Search for the cell housing the specified text and yield its [X, Y] center coordinate. 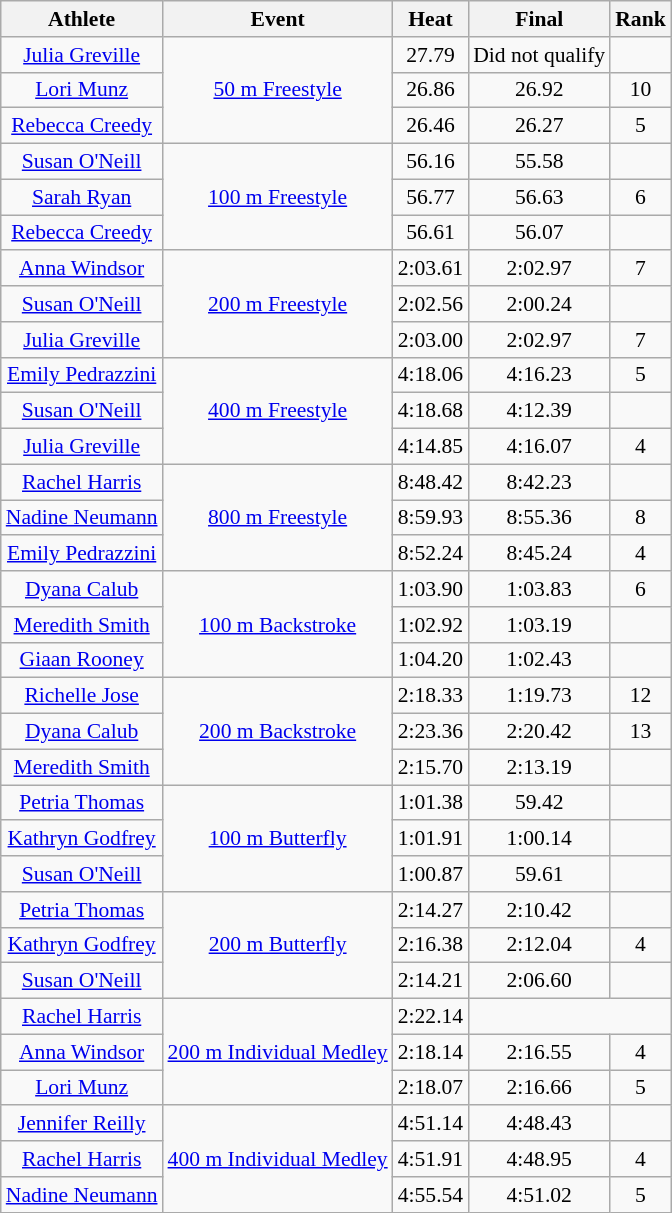
27.79 [430, 55]
4:51.91 [430, 1159]
13 [640, 732]
4:48.95 [539, 1159]
Sarah Ryan [82, 197]
4:14.85 [430, 447]
56.63 [539, 197]
8:42.23 [539, 482]
1:03.19 [539, 625]
8:55.36 [539, 518]
8 [640, 518]
2:16.38 [430, 945]
Richelle Jose [82, 696]
Jennifer Reilly [82, 1124]
1:03.83 [539, 589]
100 m Freestyle [278, 198]
2:13.19 [539, 767]
26.27 [539, 126]
2:06.60 [539, 981]
50 m Freestyle [278, 90]
56.77 [430, 197]
59.42 [539, 803]
2:18.14 [430, 1052]
2:02.56 [430, 304]
4:51.14 [430, 1124]
56.61 [430, 233]
1:03.90 [430, 589]
200 m Backstroke [278, 732]
1:02.43 [539, 660]
2:00.24 [539, 304]
2:15.70 [430, 767]
200 m Butterfly [278, 946]
8:59.93 [430, 518]
4:16.23 [539, 375]
1:00.87 [430, 874]
8:48.42 [430, 482]
4:16.07 [539, 447]
2:14.27 [430, 910]
59.61 [539, 874]
4:12.39 [539, 411]
1:01.91 [430, 839]
1:02.92 [430, 625]
1:19.73 [539, 696]
Did not qualify [539, 55]
2:03.61 [430, 269]
1:01.38 [430, 803]
10 [640, 90]
2:03.00 [430, 340]
400 m Freestyle [278, 410]
26.86 [430, 90]
400 m Individual Medley [278, 1160]
100 m Butterfly [278, 838]
26.46 [430, 126]
2:20.42 [539, 732]
800 m Freestyle [278, 518]
200 m Individual Medley [278, 1052]
1:04.20 [430, 660]
2:12.04 [539, 945]
56.07 [539, 233]
2:16.55 [539, 1052]
4:55.54 [430, 1195]
56.16 [430, 162]
Final [539, 19]
100 m Backstroke [278, 624]
4:51.02 [539, 1195]
8:52.24 [430, 554]
Giaan Rooney [82, 660]
2:16.66 [539, 1088]
1:00.14 [539, 839]
12 [640, 696]
26.92 [539, 90]
200 m Freestyle [278, 304]
2:18.07 [430, 1088]
Rank [640, 19]
2:10.42 [539, 910]
Event [278, 19]
4:48.43 [539, 1124]
2:18.33 [430, 696]
2:22.14 [430, 1017]
55.58 [539, 162]
Athlete [82, 19]
8:45.24 [539, 554]
2:14.21 [430, 981]
4:18.06 [430, 375]
4:18.68 [430, 411]
2:23.36 [430, 732]
Heat [430, 19]
